Capture the cell that displays the provided text and extract its [x, y] central coordinate. 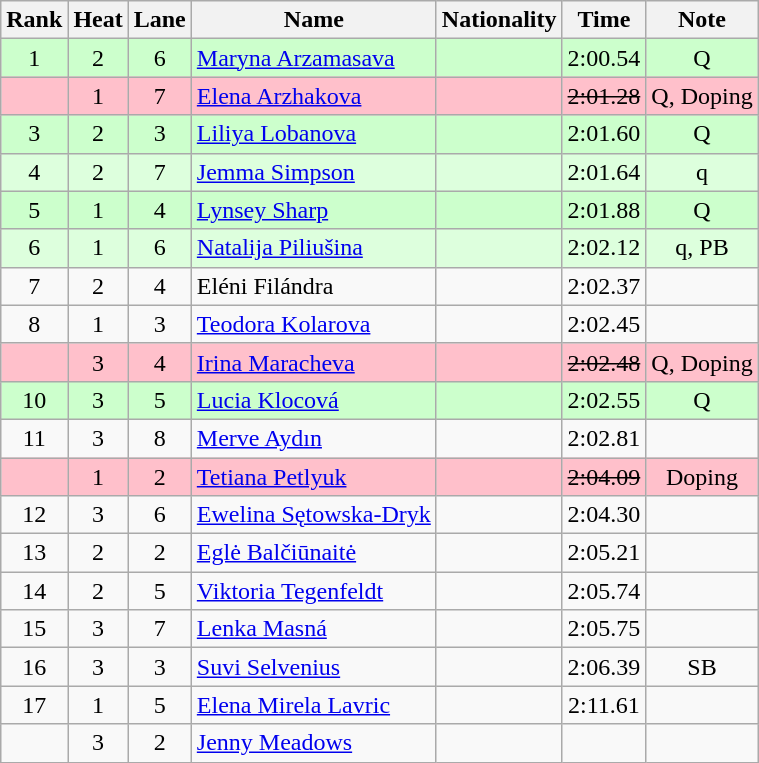
q, PB [702, 248]
Jemma Simpson [314, 172]
15 [34, 629]
2:02.81 [604, 438]
Natalija Piliušina [314, 248]
q [702, 172]
Rank [34, 20]
Name [314, 20]
2:02.55 [604, 400]
2:01.64 [604, 172]
14 [34, 591]
Lucia Klocová [314, 400]
Heat [98, 20]
Maryna Arzamasava [314, 58]
11 [34, 438]
Viktoria Tegenfeldt [314, 591]
Ewelina Sętowska-Dryk [314, 515]
Lane [160, 20]
Jenny Meadows [314, 743]
2:02.48 [604, 362]
2:02.12 [604, 248]
Suvi Selvenius [314, 667]
13 [34, 553]
Tetiana Petlyuk [314, 477]
2:11.61 [604, 705]
SB [702, 667]
Merve Aydın [314, 438]
2:04.30 [604, 515]
17 [34, 705]
2:06.39 [604, 667]
Lenka Masná [314, 629]
2:04.09 [604, 477]
Liliya Lobanova [314, 134]
2:02.37 [604, 286]
Elena Mirela Lavric [314, 705]
2:00.54 [604, 58]
12 [34, 515]
2:01.88 [604, 210]
Nationality [499, 20]
Time [604, 20]
Doping [702, 477]
2:02.45 [604, 324]
10 [34, 400]
2:01.28 [604, 96]
2:05.74 [604, 591]
Elena Arzhakova [314, 96]
Eglė Balčiūnaitė [314, 553]
Eléni Filándra [314, 286]
Irina Maracheva [314, 362]
Teodora Kolarova [314, 324]
16 [34, 667]
2:05.21 [604, 553]
2:05.75 [604, 629]
Note [702, 20]
2:01.60 [604, 134]
Lynsey Sharp [314, 210]
